Determine the [x, y] coordinate at the center of the cell enclosing the given text.  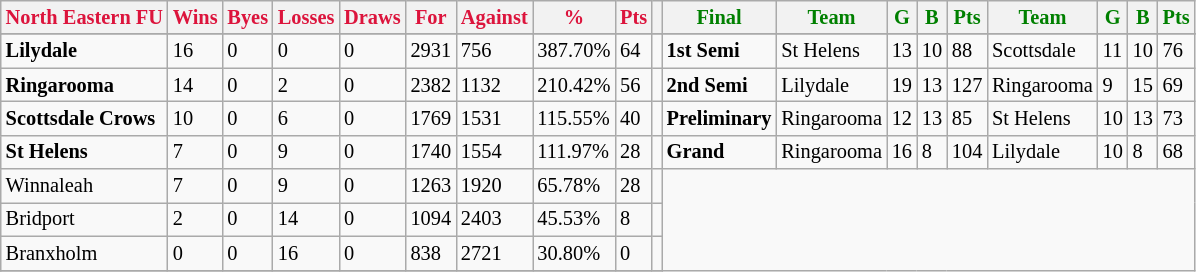
Scottsdale [1042, 51]
Against [494, 17]
85 [967, 118]
1094 [431, 219]
1132 [494, 85]
88 [967, 51]
104 [967, 152]
1920 [494, 186]
2nd Semi [720, 85]
68 [1176, 152]
Scottsdale Crows [84, 118]
15 [1143, 85]
2382 [431, 85]
2403 [494, 219]
% [574, 17]
Draws [372, 17]
North Eastern FU [84, 17]
For [431, 17]
Preliminary [720, 118]
2931 [431, 51]
Wins [196, 17]
69 [1176, 85]
Final [720, 17]
1554 [494, 152]
40 [634, 118]
1st Semi [720, 51]
Branxholm [84, 253]
56 [634, 85]
76 [1176, 51]
111.97% [574, 152]
1769 [431, 118]
45.53% [574, 219]
1263 [431, 186]
Grand [720, 152]
30.80% [574, 253]
65.78% [574, 186]
1740 [431, 152]
64 [634, 51]
Byes [247, 17]
127 [967, 85]
838 [431, 253]
115.55% [574, 118]
12 [902, 118]
387.70% [574, 51]
6 [306, 118]
73 [1176, 118]
210.42% [574, 85]
2721 [494, 253]
Losses [306, 17]
11 [1113, 51]
19 [902, 85]
Bridport [84, 219]
Winnaleah [84, 186]
1531 [494, 118]
756 [494, 51]
